Identify which cell holds the provided text, then report its (x, y) central coordinate. 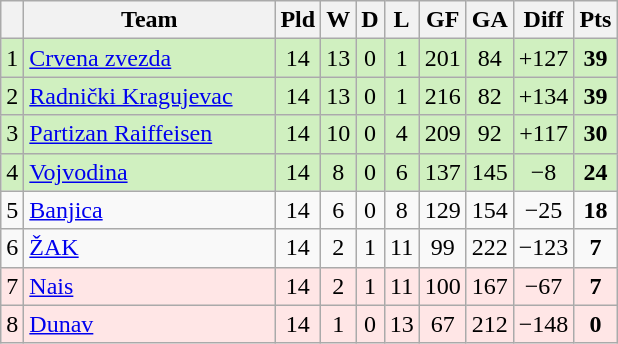
5 (12, 210)
Crvena zvezda (150, 58)
84 (490, 58)
167 (490, 286)
+117 (544, 134)
82 (490, 96)
−123 (544, 248)
222 (490, 248)
92 (490, 134)
ŽAK (150, 248)
Diff (544, 20)
154 (490, 210)
Radnički Kragujevac (150, 96)
D (370, 20)
Team (150, 20)
100 (442, 286)
67 (442, 324)
10 (338, 134)
216 (442, 96)
−25 (544, 210)
Nais (150, 286)
Banjica (150, 210)
145 (490, 172)
30 (596, 134)
Vojvodina (150, 172)
W (338, 20)
Dunav (150, 324)
−8 (544, 172)
99 (442, 248)
GA (490, 20)
129 (442, 210)
201 (442, 58)
18 (596, 210)
24 (596, 172)
137 (442, 172)
GF (442, 20)
+134 (544, 96)
+127 (544, 58)
−148 (544, 324)
Pts (596, 20)
3 (12, 134)
209 (442, 134)
L (402, 20)
Partizan Raiffeisen (150, 134)
−67 (544, 286)
Pld (298, 20)
212 (490, 324)
